Output the [X, Y] coordinate of the center of the cell containing the given text.  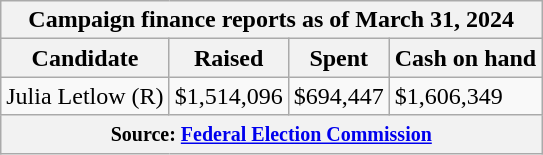
Julia Letlow (R) [85, 96]
Spent [338, 58]
$1,606,349 [465, 96]
Raised [228, 58]
$1,514,096 [228, 96]
Candidate [85, 58]
$694,447 [338, 96]
Source: Federal Election Commission [272, 134]
Campaign finance reports as of March 31, 2024 [272, 20]
Cash on hand [465, 58]
